Return the [X, Y] coordinate for the center point of the cell that contains the specified text.  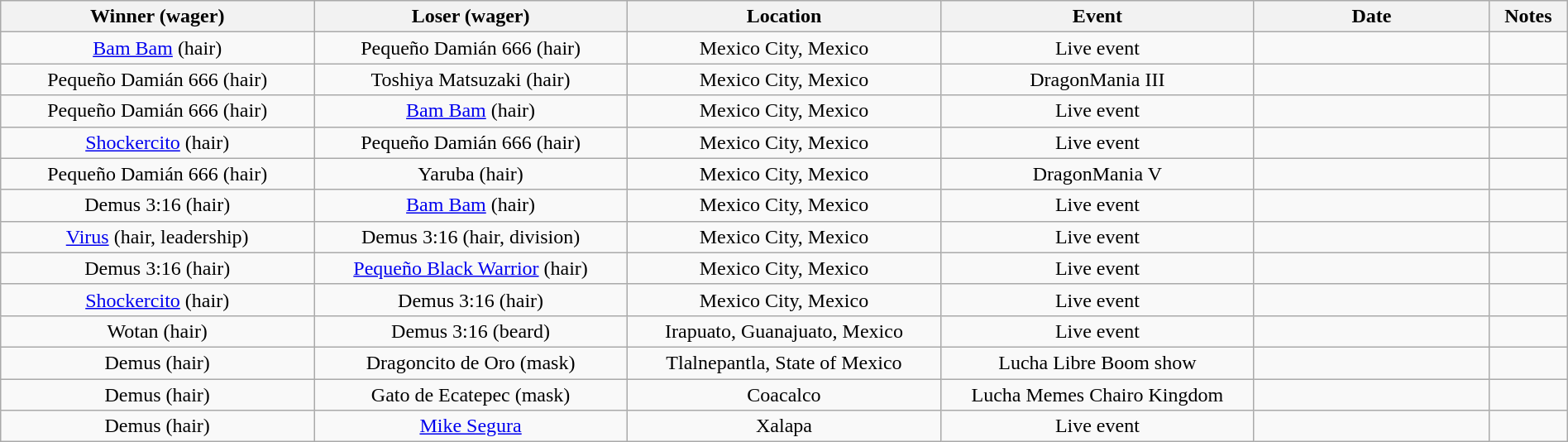
Tlalnepantla, State of Mexico [784, 363]
Irapuato, Guanajuato, Mexico [784, 331]
Mike Segura [471, 426]
Winner (wager) [157, 17]
Loser (wager) [471, 17]
Notes [1528, 17]
Pequeño Black Warrior (hair) [471, 268]
Coacalco [784, 395]
DragonMania III [1097, 79]
Demus 3:16 (hair, division) [471, 237]
Dragoncito de Oro (mask) [471, 363]
Gato de Ecatepec (mask) [471, 395]
Lucha Memes Chairo Kingdom [1097, 395]
DragonMania V [1097, 174]
Date [1371, 17]
Toshiya Matsuzaki (hair) [471, 79]
Xalapa [784, 426]
Yaruba (hair) [471, 174]
Virus (hair, leadership) [157, 237]
Lucha Libre Boom show [1097, 363]
Location [784, 17]
Demus 3:16 (beard) [471, 331]
Wotan (hair) [157, 331]
Event [1097, 17]
